Find where the given text appears and provide that cell's center as [X, Y] coordinate. 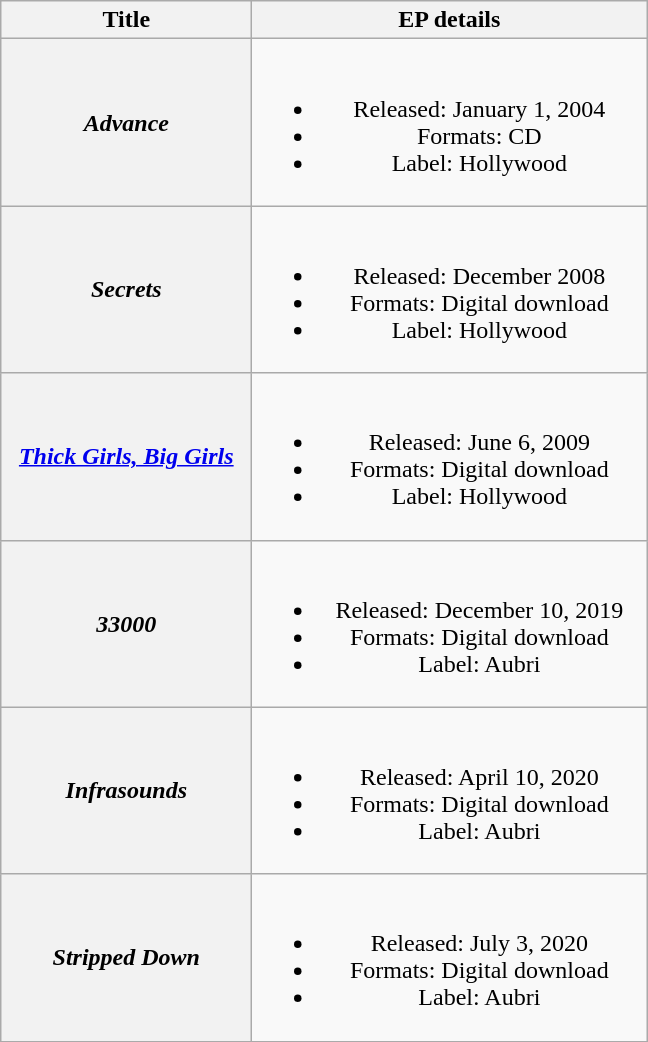
Released: June 6, 2009Formats: Digital downloadLabel: Hollywood [450, 456]
Infrasounds [126, 790]
33000 [126, 624]
Title [126, 20]
Released: July 3, 2020Formats: Digital downloadLabel: Aubri [450, 958]
Thick Girls, Big Girls [126, 456]
Released: January 1, 2004Formats: CDLabel: Hollywood [450, 122]
Released: December 10, 2019Formats: Digital downloadLabel: Aubri [450, 624]
EP details [450, 20]
Released: December 2008Formats: Digital downloadLabel: Hollywood [450, 290]
Stripped Down [126, 958]
Advance [126, 122]
Secrets [126, 290]
Released: April 10, 2020Formats: Digital downloadLabel: Aubri [450, 790]
